For the text-containing cell, return its midpoint in (x, y) coordinate format. 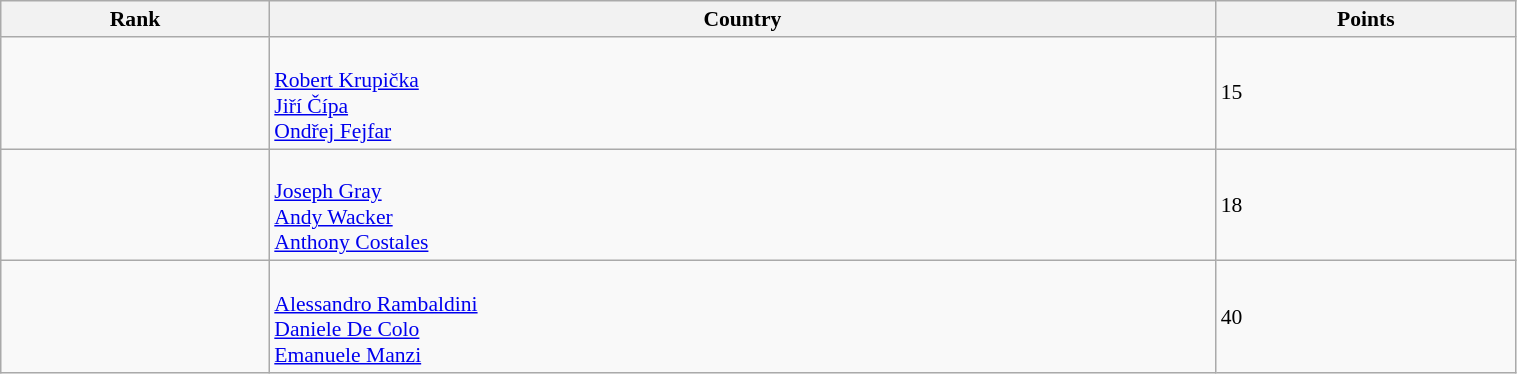
Robert KrupičkaJiří ČípaOndřej Fejfar (742, 93)
18 (1366, 205)
Country (742, 19)
Alessandro RambaldiniDaniele De ColoEmanuele Manzi (742, 317)
15 (1366, 93)
40 (1366, 317)
Rank (135, 19)
Joseph GrayAndy WackerAnthony Costales (742, 205)
Points (1366, 19)
